From the cell containing the given text, extract its center point as [x, y] coordinate. 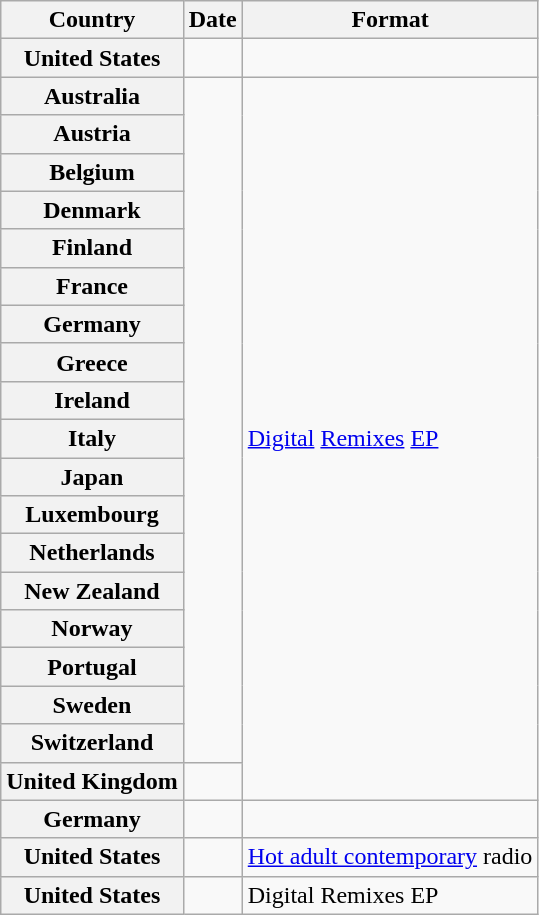
Netherlands [92, 553]
Sweden [92, 705]
Belgium [92, 172]
Japan [92, 477]
Format [390, 20]
France [92, 286]
Austria [92, 134]
Country [92, 20]
Hot adult contemporary radio [390, 857]
Ireland [92, 400]
Portugal [92, 667]
Date [212, 20]
United Kingdom [92, 781]
Australia [92, 96]
Norway [92, 629]
Switzerland [92, 743]
New Zealand [92, 591]
Finland [92, 248]
Luxembourg [92, 515]
Italy [92, 438]
Denmark [92, 210]
Greece [92, 362]
